From the cell containing the given text, extract its center point as (x, y) coordinate. 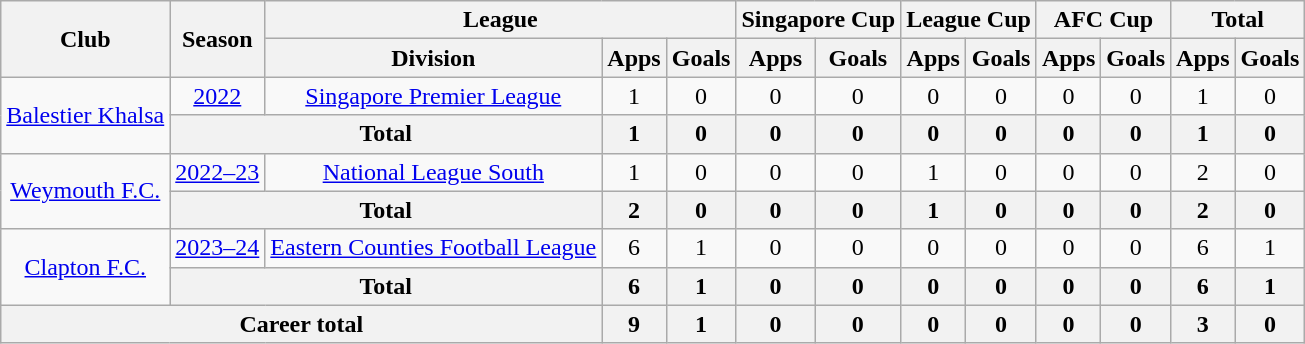
National League South (434, 172)
9 (634, 324)
Eastern Counties Football League (434, 248)
2022–23 (218, 172)
League (500, 20)
Weymouth F.C. (86, 191)
Division (434, 58)
2023–24 (218, 248)
Club (86, 39)
AFC Cup (1103, 20)
Career total (302, 324)
Clapton F.C. (86, 267)
2022 (218, 96)
Balestier Khalsa (86, 115)
3 (1203, 324)
Singapore Premier League (434, 96)
Season (218, 39)
Singapore Cup (818, 20)
League Cup (969, 20)
